Return (x, y) of the center of cell containing provided text 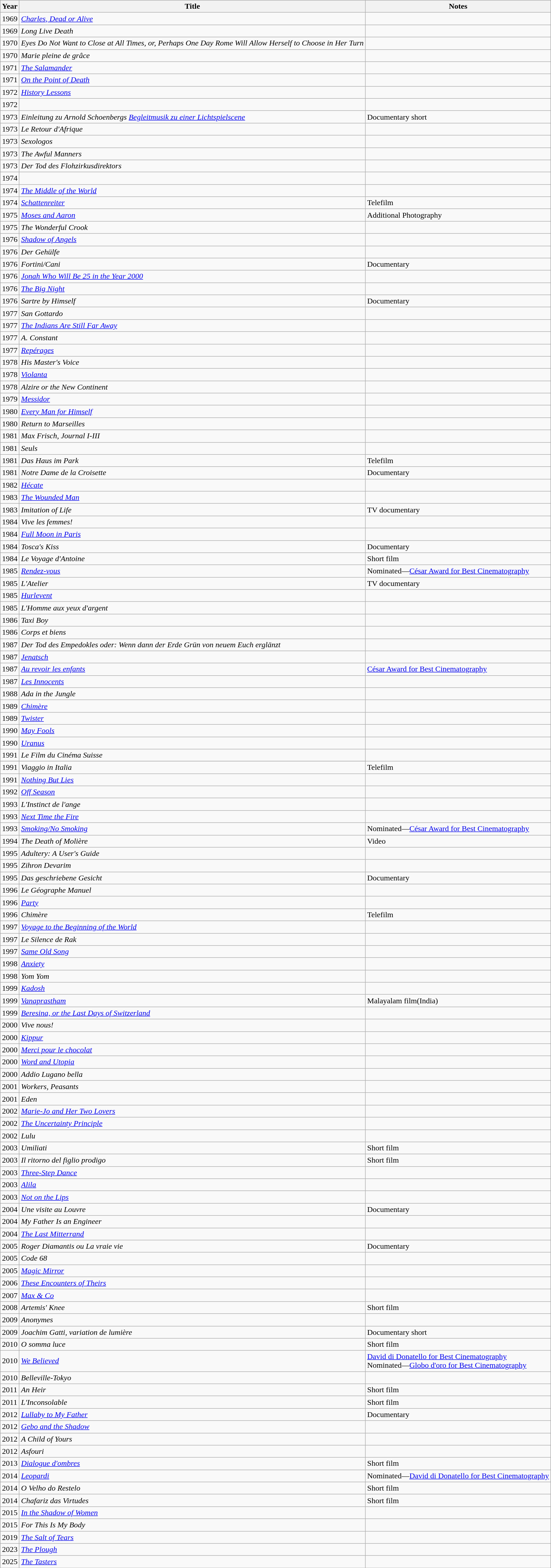
Lullaby to My Father (192, 1414)
Shadow of Angels (192, 240)
Every Man for Himself (192, 412)
Au revoir les enfants (192, 669)
The Awful Manners (192, 154)
Year (10, 6)
My Father Is an Engineer (192, 1222)
Moses and Aaron (192, 215)
2013 (10, 1464)
Notes (458, 6)
O Velho do Restelo (192, 1488)
The Last Mitterrand (192, 1234)
Hécate (192, 485)
Max & Co (192, 1295)
Das geschriebene Gesicht (192, 878)
Violanta (192, 375)
Seuls (192, 448)
Workers, Peasants (192, 1087)
Additional Photography (458, 215)
Party (192, 902)
Long Live Death (192, 31)
Max Frisch, Journal I-III (192, 436)
The Death of Molière (192, 841)
Messidor (192, 399)
Twister (192, 718)
Anxiety (192, 964)
Kippur (192, 1037)
Marie pleine de grâce (192, 55)
A Child of Yours (192, 1439)
Der Tod des Empedokles oder: Wenn dann der Erde Grün von neuem Euch erglänzt (192, 645)
Das Haus im Park (192, 461)
2006 (10, 1283)
Uranus (192, 743)
Corps et biens (192, 632)
We Believed (192, 1361)
Magic Mirror (192, 1271)
Beresina, or the Last Days of Switzerland (192, 1013)
1988 (10, 694)
Alila (192, 1185)
Merci pour le chocolat (192, 1050)
Vive les femmes! (192, 522)
Einleitung zu Arnold Schoenbergs Begleitmusik zu einer Lichtspielscene (192, 117)
2023 (10, 1550)
O somma luce (192, 1345)
Word and Utopia (192, 1062)
History Lessons (192, 92)
His Master's Voice (192, 362)
Artemis' Knee (192, 1307)
Joachim Gatti, variation de lumière (192, 1332)
Addio Lugano bella (192, 1074)
Yom Yom (192, 976)
L'Inconsolable (192, 1402)
1992 (10, 792)
Le Silence de Rak (192, 939)
Asfouri (192, 1451)
Jenatsch (192, 657)
Le Voyage d'Antoine (192, 559)
Zihron Devarim (192, 866)
Ada in the Jungle (192, 694)
The Wounded Man (192, 497)
Leopardi (192, 1476)
Not on the Lips (192, 1197)
The Tasters (192, 1562)
Marie-Jo and Her Two Lovers (192, 1111)
Les Innocents (192, 681)
Der Tod des Flohzirkusdirektors (192, 166)
Next Time the Fire (192, 817)
The Uncertainty Principle (192, 1123)
Rendez-vous (192, 571)
Der Gehülfe (192, 252)
Le Géographe Manuel (192, 890)
San Gottardo (192, 313)
Chafariz das Virtudes (192, 1500)
Sexologos (192, 141)
2025 (10, 1562)
Le Retour d'Afrique (192, 129)
Three-Step Dance (192, 1173)
Une visite au Louvre (192, 1209)
Voyage to the Beginning of the World (192, 927)
Sartre by Himself (192, 301)
Imitation of Life (192, 510)
Vive nous! (192, 1025)
César Award for Best Cinematography (458, 669)
1979 (10, 399)
For This Is My Body (192, 1525)
An Heir (192, 1390)
The Wonderful Crook (192, 227)
Notre Dame de la Croisette (192, 473)
Le Film du Cinéma Suisse (192, 755)
Nominated—David di Donatello for Best Cinematography (458, 1476)
Nothing But Lies (192, 780)
Video (458, 841)
Adultery: A User's Guide (192, 853)
Jonah Who Will Be 25 in the Year 2000 (192, 276)
On the Point of Death (192, 80)
L'Homme aux yeux d'argent (192, 608)
Malayalam film(India) (458, 1001)
Smoking/No Smoking (192, 829)
Off Season (192, 792)
Belleville-Tokyo (192, 1378)
Charles, Dead or Alive (192, 19)
2007 (10, 1295)
Title (192, 6)
A. Constant (192, 338)
The Salt of Tears (192, 1537)
Alzire or the New Continent (192, 387)
These Encounters of Theirs (192, 1283)
Hurlevent (192, 596)
1994 (10, 841)
2019 (10, 1537)
Return to Marseilles (192, 424)
Eyes Do Not Want to Close at All Times, or, Perhaps One Day Rome Will Allow Herself to Choose in Her Turn (192, 43)
L'Atelier (192, 583)
Kadosh (192, 988)
Gebo and the Shadow (192, 1427)
The Indians Are Still Far Away (192, 325)
Same Old Song (192, 952)
Lulu (192, 1136)
Code 68 (192, 1258)
1982 (10, 485)
Anonymes (192, 1320)
The Salamander (192, 68)
Il ritorno del figlio prodigo (192, 1160)
Schattenreiter (192, 203)
Repérages (192, 350)
Full Moon in Paris (192, 534)
Umiliati (192, 1148)
May Fools (192, 730)
Taxi Boy (192, 620)
In the Shadow of Women (192, 1513)
Dialogue d'ombres (192, 1464)
2008 (10, 1307)
Viaggio in Italia (192, 768)
David di Donatello for Best CinematographyNominated—Globo d'oro for Best Cinematography (458, 1361)
The Big Night (192, 289)
Fortini/Cani (192, 264)
Vanaprastham (192, 1001)
L'Instinct de l'ange (192, 804)
Tosca's Kiss (192, 547)
The Plough (192, 1550)
The Middle of the World (192, 191)
Eden (192, 1099)
Roger Diamantis ou La vraie vie (192, 1246)
